Determine the (X, Y) coordinate at the center of the cell enclosing the given text.  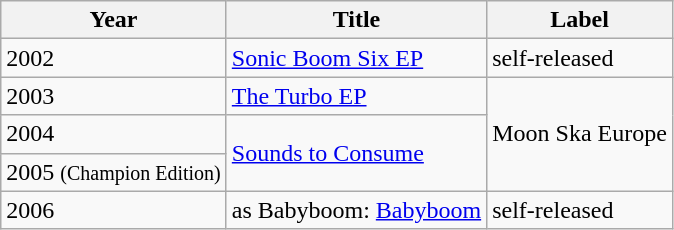
as Babyboom: Babyboom (356, 210)
Year (114, 20)
2005 (Champion Edition) (114, 172)
Sounds to Consume (356, 153)
Sonic Boom Six EP (356, 58)
2002 (114, 58)
Label (580, 20)
2006 (114, 210)
Moon Ska Europe (580, 134)
2004 (114, 134)
Title (356, 20)
The Turbo EP (356, 96)
2003 (114, 96)
